Detect which cell encompasses the target text, then output its [x, y] center coordinate. 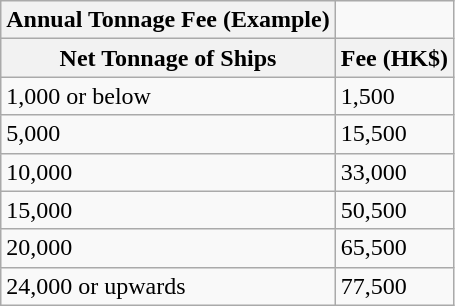
33,000 [394, 172]
1,000 or below [168, 96]
65,500 [394, 248]
10,000 [168, 172]
Net Tonnage of Ships [168, 58]
24,000 or upwards [168, 286]
5,000 [168, 134]
15,000 [168, 210]
15,500 [394, 134]
20,000 [168, 248]
77,500 [394, 286]
50,500 [394, 210]
Fee (HK$) [394, 58]
Annual Tonnage Fee (Example) [168, 20]
1,500 [394, 96]
